Return the [X, Y] coordinate for the center point of the cell that contains the specified text.  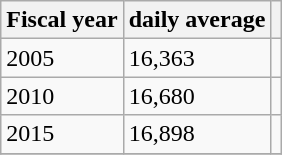
16,898 [197, 134]
2005 [62, 58]
16,680 [197, 96]
daily average [197, 20]
2010 [62, 96]
2015 [62, 134]
16,363 [197, 58]
Fiscal year [62, 20]
